From the cell containing the given text, extract its center point as [x, y] coordinate. 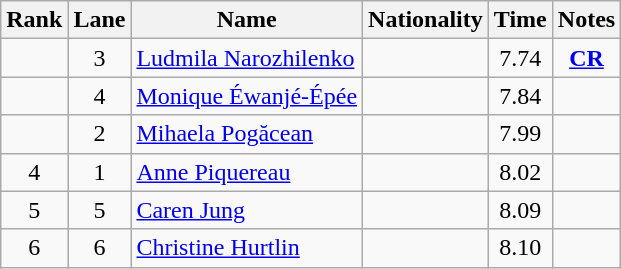
7.74 [520, 58]
Nationality [426, 20]
1 [100, 172]
Ludmila Narozhilenko [247, 58]
Christine Hurtlin [247, 248]
Name [247, 20]
7.99 [520, 134]
Monique Éwanjé-Épée [247, 96]
Anne Piquereau [247, 172]
Notes [586, 20]
Lane [100, 20]
CR [586, 58]
8.02 [520, 172]
Time [520, 20]
2 [100, 134]
3 [100, 58]
Rank [34, 20]
Mihaela Pogăcean [247, 134]
8.09 [520, 210]
7.84 [520, 96]
Caren Jung [247, 210]
8.10 [520, 248]
